Extract the [x, y] coordinate from the center of the cell holding the provided text.  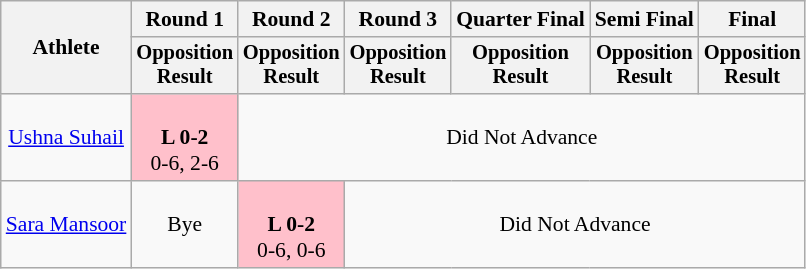
Round 1 [184, 19]
Ushna Suhail [66, 138]
L 0-20-6, 0-6 [292, 224]
Final [752, 19]
Semi Final [644, 19]
Round 3 [398, 19]
L 0-20-6, 2-6 [184, 138]
Sara Mansoor [66, 224]
Bye [184, 224]
Quarter Final [520, 19]
Round 2 [292, 19]
Athlete [66, 48]
